Extract the (x, y) coordinate from the center of the cell holding the provided text.  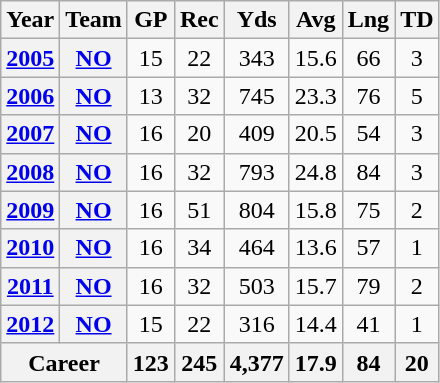
2008 (30, 172)
15.6 (316, 58)
15.7 (316, 286)
2006 (30, 96)
13 (150, 96)
79 (368, 286)
Team (94, 20)
54 (368, 134)
Avg (316, 20)
41 (368, 324)
51 (199, 210)
23.3 (316, 96)
2012 (30, 324)
804 (256, 210)
14.4 (316, 324)
745 (256, 96)
409 (256, 134)
2009 (30, 210)
2010 (30, 248)
464 (256, 248)
Rec (199, 20)
Year (30, 20)
123 (150, 362)
15.8 (316, 210)
GP (150, 20)
13.6 (316, 248)
316 (256, 324)
17.9 (316, 362)
245 (199, 362)
Lng (368, 20)
503 (256, 286)
343 (256, 58)
34 (199, 248)
4,377 (256, 362)
793 (256, 172)
20.5 (316, 134)
57 (368, 248)
75 (368, 210)
Yds (256, 20)
76 (368, 96)
66 (368, 58)
24.8 (316, 172)
5 (417, 96)
2011 (30, 286)
Career (64, 362)
2005 (30, 58)
TD (417, 20)
2007 (30, 134)
